Scan for the cell matching the given text and deliver its [X, Y] coordinate at center. 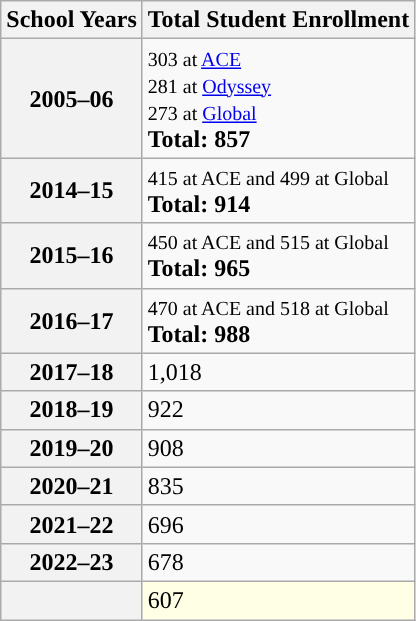
School Years [72, 20]
2017–18 [72, 372]
696 [278, 524]
678 [278, 562]
607 [278, 600]
2014–15 [72, 190]
303 at ACE281 at Odyssey273 at GlobalTotal: 857 [278, 98]
2016–17 [72, 320]
415 at ACE and 499 at GlobalTotal: 914 [278, 190]
2005–06 [72, 98]
922 [278, 410]
908 [278, 448]
Total Student Enrollment [278, 20]
2018–19 [72, 410]
1,018 [278, 372]
2020–21 [72, 486]
2019–20 [72, 448]
470 at ACE and 518 at GlobalTotal: 988 [278, 320]
2022–23 [72, 562]
2021–22 [72, 524]
450 at ACE and 515 at GlobalTotal: 965 [278, 256]
2015–16 [72, 256]
835 [278, 486]
